Return (X, Y) of the center of cell containing provided text 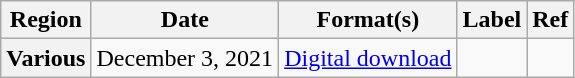
Various (46, 58)
Region (46, 20)
Format(s) (368, 20)
Digital download (368, 58)
Label (492, 20)
Ref (550, 20)
December 3, 2021 (185, 58)
Date (185, 20)
